Detect which cell encompasses the target text, then output its [X, Y] center coordinate. 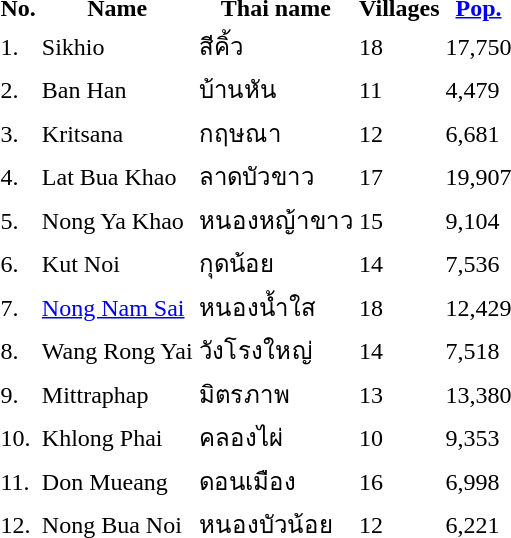
15 [400, 220]
Nong Ya Khao [117, 220]
Kritsana [117, 133]
Khlong Phai [117, 438]
Don Mueang [117, 481]
10 [400, 438]
หนองน้ำใส [276, 307]
คลองไผ่ [276, 438]
วังโรงใหญ่ [276, 350]
13 [400, 394]
Mittraphap [117, 394]
Lat Bua Khao [117, 176]
สีคิ้ว [276, 46]
ดอนเมือง [276, 481]
หนองหญ้าขาว [276, 220]
Nong Nam Sai [117, 307]
กฤษณา [276, 133]
16 [400, 481]
Ban Han [117, 90]
Sikhio [117, 46]
ลาดบัวขาว [276, 176]
11 [400, 90]
มิตรภาพ [276, 394]
Kut Noi [117, 264]
17 [400, 176]
12 [400, 133]
Wang Rong Yai [117, 350]
กุดน้อย [276, 264]
บ้านหัน [276, 90]
